Determine the (X, Y) coordinate at the center of the cell enclosing the given text.  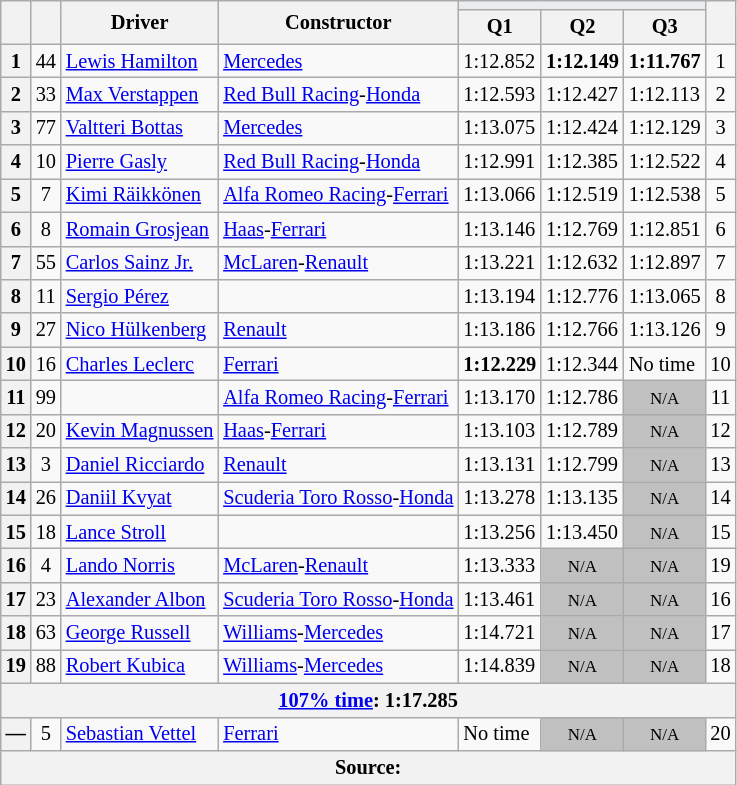
1:12.769 (582, 229)
1:12.786 (582, 397)
1:12.149 (582, 61)
Lance Stroll (140, 532)
Pierre Gasly (140, 162)
Kevin Magnussen (140, 431)
44 (46, 61)
107% time: 1:17.285 (368, 700)
Nico Hülkenberg (140, 330)
1:13.194 (500, 296)
Daniel Ricciardo (140, 465)
1:13.256 (500, 532)
Charles Leclerc (140, 364)
George Russell (140, 633)
Q3 (665, 27)
Source: (368, 767)
Constructor (338, 22)
Lewis Hamilton (140, 61)
1:13.103 (500, 431)
1:13.126 (665, 330)
1:13.186 (500, 330)
1:12.229 (500, 364)
1:13.278 (500, 498)
Driver (140, 22)
Sebastian Vettel (140, 734)
1:12.789 (582, 431)
1:13.066 (500, 195)
Kimi Räikkönen (140, 195)
Romain Grosjean (140, 229)
99 (46, 397)
1:13.461 (500, 599)
63 (46, 633)
88 (46, 666)
1:13.075 (500, 128)
1:12.593 (500, 94)
23 (46, 599)
Max Verstappen (140, 94)
Q1 (500, 27)
1:13.131 (500, 465)
1:12.852 (500, 61)
1:12.344 (582, 364)
1:13.221 (500, 263)
1:12.522 (665, 162)
Daniil Kvyat (140, 498)
Sergio Pérez (140, 296)
1:12.766 (582, 330)
1:12.991 (500, 162)
1:13.135 (582, 498)
1:12.538 (665, 195)
1:13.065 (665, 296)
1:12.851 (665, 229)
1:12.799 (582, 465)
1:13.450 (582, 532)
Q2 (582, 27)
27 (46, 330)
1:11.767 (665, 61)
55 (46, 263)
1:12.113 (665, 94)
1:14.721 (500, 633)
1:12.129 (665, 128)
77 (46, 128)
Robert Kubica (140, 666)
1:12.776 (582, 296)
1:12.427 (582, 94)
Alexander Albon (140, 599)
Lando Norris (140, 565)
Carlos Sainz Jr. (140, 263)
1:12.519 (582, 195)
1:12.424 (582, 128)
1:12.385 (582, 162)
26 (46, 498)
1:12.632 (582, 263)
1:13.170 (500, 397)
1:14.839 (500, 666)
1:13.146 (500, 229)
33 (46, 94)
Valtteri Bottas (140, 128)
— (16, 734)
1:12.897 (665, 263)
1:13.333 (500, 565)
